Return the (x, y) coordinate for the center point of the cell that contains the specified text.  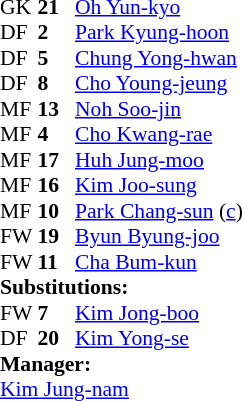
10 (57, 211)
2 (57, 33)
20 (57, 339)
19 (57, 237)
16 (57, 185)
17 (57, 160)
7 (57, 313)
11 (57, 262)
5 (57, 58)
13 (57, 109)
8 (57, 83)
4 (57, 135)
